Scan for the cell matching the given text and deliver its [x, y] coordinate at center. 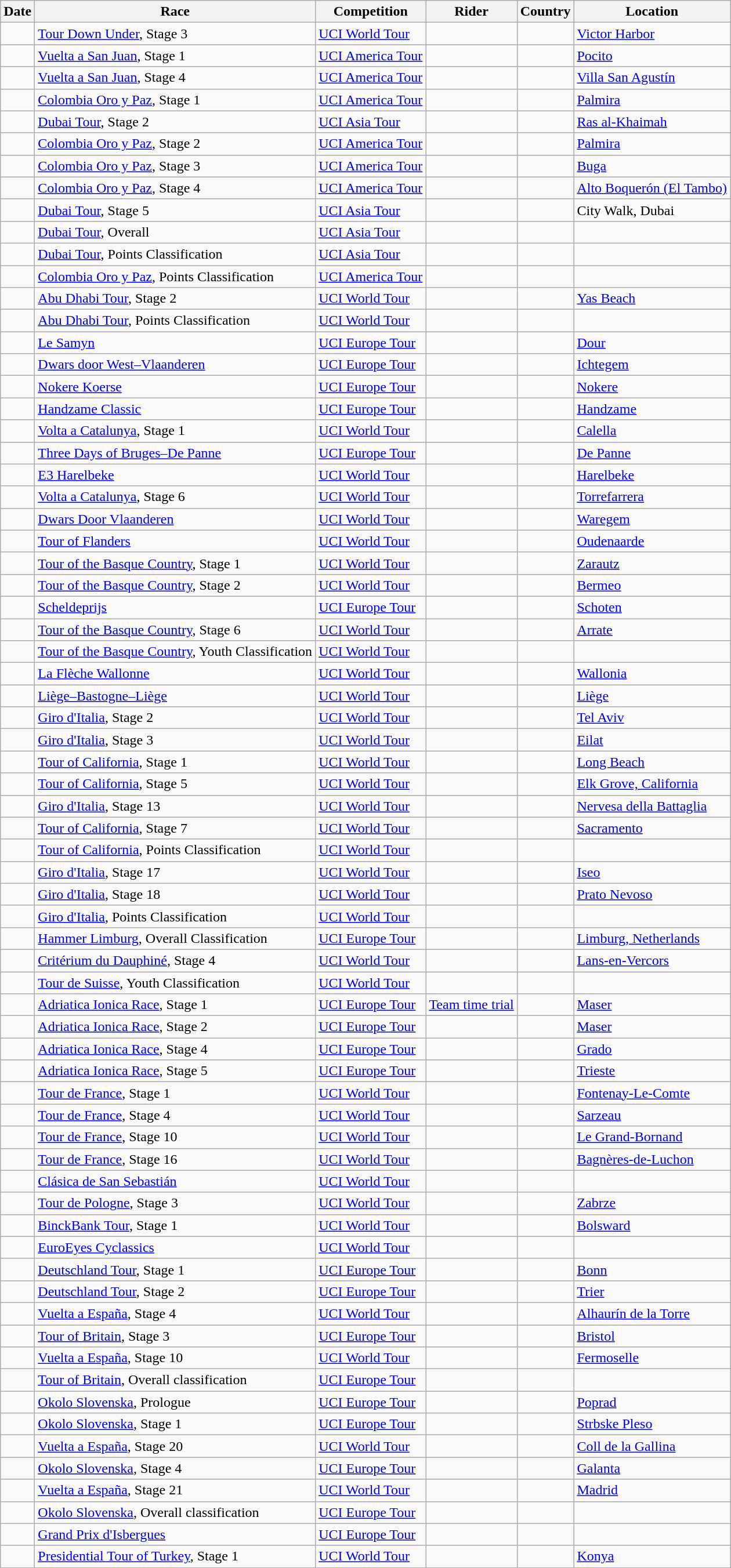
Ras al-Khaimah [652, 122]
Handzame [652, 409]
Critérium du Dauphiné, Stage 4 [175, 960]
Poprad [652, 1402]
Schoten [652, 607]
E3 Harelbeke [175, 475]
Alhaurín de la Torre [652, 1313]
Three Days of Bruges–De Panne [175, 453]
Tour of California, Stage 7 [175, 828]
Coll de la Gallina [652, 1446]
Race [175, 12]
Oudenaarde [652, 541]
Yas Beach [652, 299]
Okolo Slovenska, Stage 1 [175, 1424]
Giro d'Italia, Stage 3 [175, 740]
Nokere Koerse [175, 387]
Vuelta a España, Stage 4 [175, 1313]
Trieste [652, 1071]
Tour Down Under, Stage 3 [175, 34]
Dwars door West–Vlaanderen [175, 365]
Prato Nevoso [652, 894]
Adriatica Ionica Race, Stage 4 [175, 1049]
Tour de France, Stage 10 [175, 1137]
Alto Boquerón (El Tambo) [652, 188]
Harelbeke [652, 475]
Villa San Agustín [652, 78]
Bagnères-de-Luchon [652, 1159]
Vuelta a España, Stage 20 [175, 1446]
Tour of Britain, Overall classification [175, 1380]
Country [545, 12]
Handzame Classic [175, 409]
Waregem [652, 519]
Okolo Slovenska, Prologue [175, 1402]
Konya [652, 1556]
Abu Dhabi Tour, Stage 2 [175, 299]
Sarzeau [652, 1115]
Arrate [652, 629]
Okolo Slovenska, Overall classification [175, 1512]
Scheldeprijs [175, 607]
Long Beach [652, 762]
Fermoselle [652, 1358]
De Panne [652, 453]
Nervesa della Battaglia [652, 806]
Liège–Bastogne–Liège [175, 696]
Zabrze [652, 1203]
Zarautz [652, 563]
Giro d'Italia, Stage 13 [175, 806]
EuroEyes Cyclassics [175, 1247]
Okolo Slovenska, Stage 4 [175, 1468]
Adriatica Ionica Race, Stage 2 [175, 1027]
Elk Grove, California [652, 784]
Trier [652, 1291]
Ichtegem [652, 365]
Vuelta a San Juan, Stage 4 [175, 78]
Volta a Catalunya, Stage 1 [175, 431]
Bolsward [652, 1225]
Tour de Pologne, Stage 3 [175, 1203]
Galanta [652, 1468]
Buga [652, 166]
Giro d'Italia, Stage 17 [175, 872]
Date [17, 12]
Fontenay-Le-Comte [652, 1093]
City Walk, Dubai [652, 210]
Grand Prix d'Isbergues [175, 1534]
Victor Harbor [652, 34]
Le Grand-Bornand [652, 1137]
Strbske Pleso [652, 1424]
Adriatica Ionica Race, Stage 5 [175, 1071]
Bermeo [652, 585]
Tel Aviv [652, 718]
Dubai Tour, Stage 5 [175, 210]
La Flèche Wallonne [175, 674]
Grado [652, 1049]
Sacramento [652, 828]
Vuelta a España, Stage 10 [175, 1358]
Tour de Suisse, Youth Classification [175, 983]
Clásica de San Sebastián [175, 1181]
Colombia Oro y Paz, Stage 1 [175, 100]
Colombia Oro y Paz, Stage 4 [175, 188]
Dour [652, 343]
Tour of the Basque Country, Youth Classification [175, 652]
Giro d'Italia, Stage 18 [175, 894]
Tour de France, Stage 16 [175, 1159]
Dubai Tour, Stage 2 [175, 122]
Tour of Britain, Stage 3 [175, 1335]
Giro d'Italia, Stage 2 [175, 718]
Eilat [652, 740]
Le Samyn [175, 343]
Madrid [652, 1490]
Iseo [652, 872]
Tour of California, Points Classification [175, 850]
Wallonia [652, 674]
Deutschland Tour, Stage 1 [175, 1269]
Bristol [652, 1335]
Dubai Tour, Points Classification [175, 254]
BinckBank Tour, Stage 1 [175, 1225]
Pocito [652, 56]
Tour of California, Stage 5 [175, 784]
Tour of the Basque Country, Stage 1 [175, 563]
Vuelta a San Juan, Stage 1 [175, 56]
Dwars Door Vlaanderen [175, 519]
Colombia Oro y Paz, Points Classification [175, 277]
Adriatica Ionica Race, Stage 1 [175, 1005]
Tour of California, Stage 1 [175, 762]
Liège [652, 696]
Volta a Catalunya, Stage 6 [175, 497]
Competition [371, 12]
Deutschland Tour, Stage 2 [175, 1291]
Colombia Oro y Paz, Stage 2 [175, 144]
Tour of the Basque Country, Stage 6 [175, 629]
Presidential Tour of Turkey, Stage 1 [175, 1556]
Abu Dhabi Tour, Points Classification [175, 321]
Bonn [652, 1269]
Tour de France, Stage 1 [175, 1093]
Tour de France, Stage 4 [175, 1115]
Hammer Limburg, Overall Classification [175, 938]
Tour of the Basque Country, Stage 2 [175, 585]
Tour of Flanders [175, 541]
Rider [471, 12]
Dubai Tour, Overall [175, 232]
Team time trial [471, 1005]
Torrefarrera [652, 497]
Calella [652, 431]
Nokere [652, 387]
Limburg, Netherlands [652, 938]
Colombia Oro y Paz, Stage 3 [175, 166]
Location [652, 12]
Lans-en-Vercors [652, 960]
Vuelta a España, Stage 21 [175, 1490]
Giro d'Italia, Points Classification [175, 916]
